For the text-containing cell, return its midpoint in [X, Y] coordinate format. 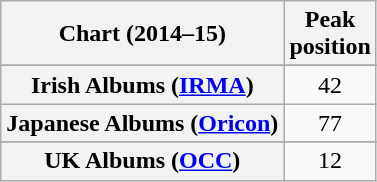
77 [330, 123]
Japanese Albums (Oricon) [142, 123]
12 [330, 161]
Irish Albums (IRMA) [142, 85]
42 [330, 85]
UK Albums (OCC) [142, 161]
Chart (2014–15) [142, 34]
Peakposition [330, 34]
